Locate the cell with the specified text and output its (X, Y) center coordinate. 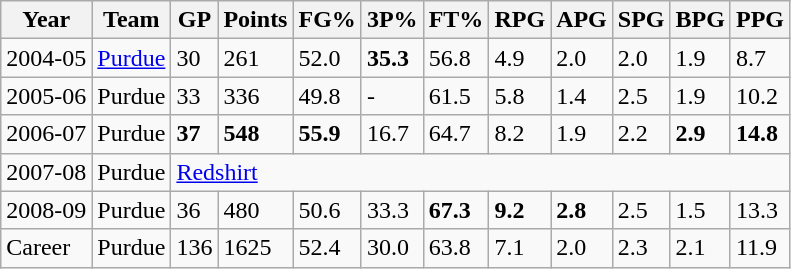
8.2 (520, 134)
2007-08 (46, 172)
BPG (700, 20)
4.9 (520, 58)
33 (194, 96)
55.9 (327, 134)
10.2 (760, 96)
2006-07 (46, 134)
63.8 (456, 248)
GP (194, 20)
50.6 (327, 210)
11.9 (760, 248)
2.8 (582, 210)
136 (194, 248)
7.1 (520, 248)
FT% (456, 20)
67.3 (456, 210)
2004-05 (46, 58)
35.3 (392, 58)
2.1 (700, 248)
5.8 (520, 96)
52.4 (327, 248)
1625 (256, 248)
2.2 (641, 134)
9.2 (520, 210)
2008-09 (46, 210)
336 (256, 96)
Career (46, 248)
APG (582, 20)
RPG (520, 20)
2.9 (700, 134)
- (392, 96)
PPG (760, 20)
SPG (641, 20)
37 (194, 134)
Team (132, 20)
30 (194, 58)
Points (256, 20)
548 (256, 134)
30.0 (392, 248)
16.7 (392, 134)
Redshirt (480, 172)
FG% (327, 20)
261 (256, 58)
8.7 (760, 58)
52.0 (327, 58)
2.3 (641, 248)
61.5 (456, 96)
1.4 (582, 96)
36 (194, 210)
Year (46, 20)
49.8 (327, 96)
56.8 (456, 58)
14.8 (760, 134)
64.7 (456, 134)
3P% (392, 20)
2005-06 (46, 96)
33.3 (392, 210)
13.3 (760, 210)
480 (256, 210)
1.5 (700, 210)
